Return the (X, Y) coordinate for the center point of the cell that contains the specified text.  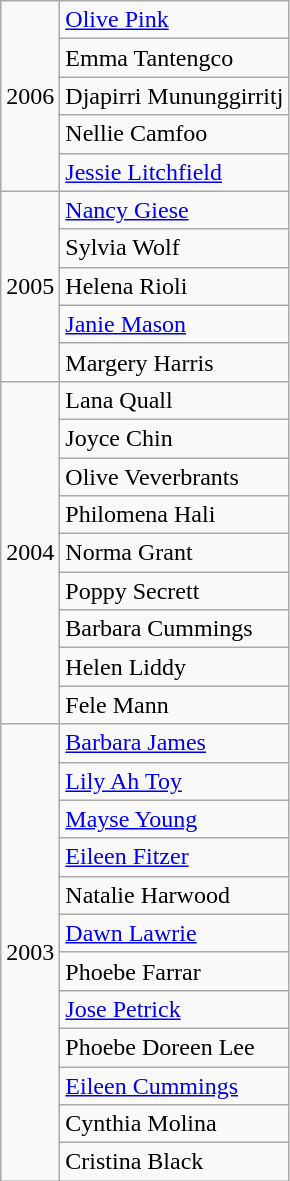
Barbara Cummings (174, 629)
Phoebe Farrar (174, 971)
Natalie Harwood (174, 895)
Jose Petrick (174, 1009)
Olive Pink (174, 20)
Fele Mann (174, 705)
Sylvia Wolf (174, 248)
Joyce Chin (174, 438)
2006 (30, 96)
2003 (30, 952)
Helen Liddy (174, 667)
Dawn Lawrie (174, 933)
Lily Ah Toy (174, 781)
Philomena Hali (174, 515)
Janie Mason (174, 324)
Nancy Giese (174, 210)
Poppy Secrett (174, 591)
Cynthia Molina (174, 1124)
2004 (30, 552)
Djapirri Mununggirritj (174, 96)
Eileen Fitzer (174, 857)
Mayse Young (174, 819)
Eileen Cummings (174, 1085)
Jessie Litchfield (174, 172)
Margery Harris (174, 362)
Phoebe Doreen Lee (174, 1047)
Emma Tantengco (174, 58)
Barbara James (174, 743)
Norma Grant (174, 553)
Nellie Camfoo (174, 134)
Lana Quall (174, 400)
Helena Rioli (174, 286)
Cristina Black (174, 1162)
2005 (30, 286)
Olive Veverbrants (174, 477)
